From the cell containing the given text, extract its center point as (X, Y) coordinate. 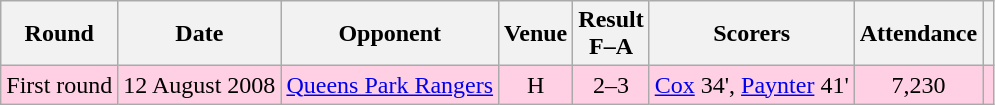
Attendance (918, 34)
Venue (536, 34)
ResultF–A (611, 34)
H (536, 85)
Scorers (752, 34)
Opponent (390, 34)
12 August 2008 (200, 85)
Queens Park Rangers (390, 85)
Cox 34', Paynter 41' (752, 85)
7,230 (918, 85)
Date (200, 34)
Round (60, 34)
First round (60, 85)
2–3 (611, 85)
